Detect which cell encompasses the target text, then output its (X, Y) center coordinate. 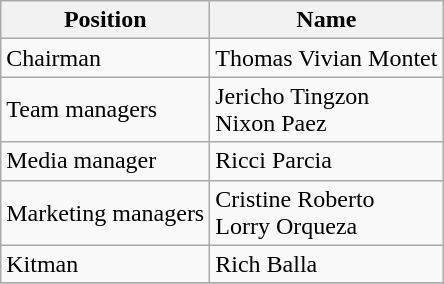
Cristine Roberto Lorry Orqueza (326, 212)
Position (106, 20)
Thomas Vivian Montet (326, 58)
Media manager (106, 161)
Team managers (106, 110)
Name (326, 20)
Ricci Parcia (326, 161)
Chairman (106, 58)
Jericho Tingzon Nixon Paez (326, 110)
Rich Balla (326, 264)
Marketing managers (106, 212)
Kitman (106, 264)
